Determine the (x, y) coordinate at the center of the cell enclosing the given text.  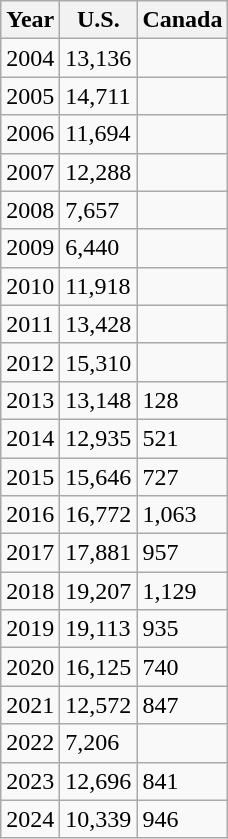
Canada (182, 20)
17,881 (98, 553)
1,063 (182, 515)
2018 (30, 591)
7,657 (98, 210)
2019 (30, 629)
2014 (30, 438)
727 (182, 477)
2020 (30, 667)
1,129 (182, 591)
Year (30, 20)
2013 (30, 400)
15,310 (98, 362)
2009 (30, 248)
2008 (30, 210)
2015 (30, 477)
2024 (30, 819)
6,440 (98, 248)
12,288 (98, 172)
10,339 (98, 819)
13,148 (98, 400)
2006 (30, 134)
2012 (30, 362)
2021 (30, 705)
740 (182, 667)
19,207 (98, 591)
12,935 (98, 438)
2022 (30, 743)
16,125 (98, 667)
957 (182, 553)
2004 (30, 58)
14,711 (98, 96)
2007 (30, 172)
2016 (30, 515)
11,694 (98, 134)
946 (182, 819)
11,918 (98, 286)
U.S. (98, 20)
2017 (30, 553)
521 (182, 438)
7,206 (98, 743)
2010 (30, 286)
847 (182, 705)
16,772 (98, 515)
935 (182, 629)
841 (182, 781)
15,646 (98, 477)
2005 (30, 96)
2011 (30, 324)
19,113 (98, 629)
12,696 (98, 781)
2023 (30, 781)
12,572 (98, 705)
128 (182, 400)
13,428 (98, 324)
13,136 (98, 58)
